For the text-containing cell, return its midpoint in [X, Y] coordinate format. 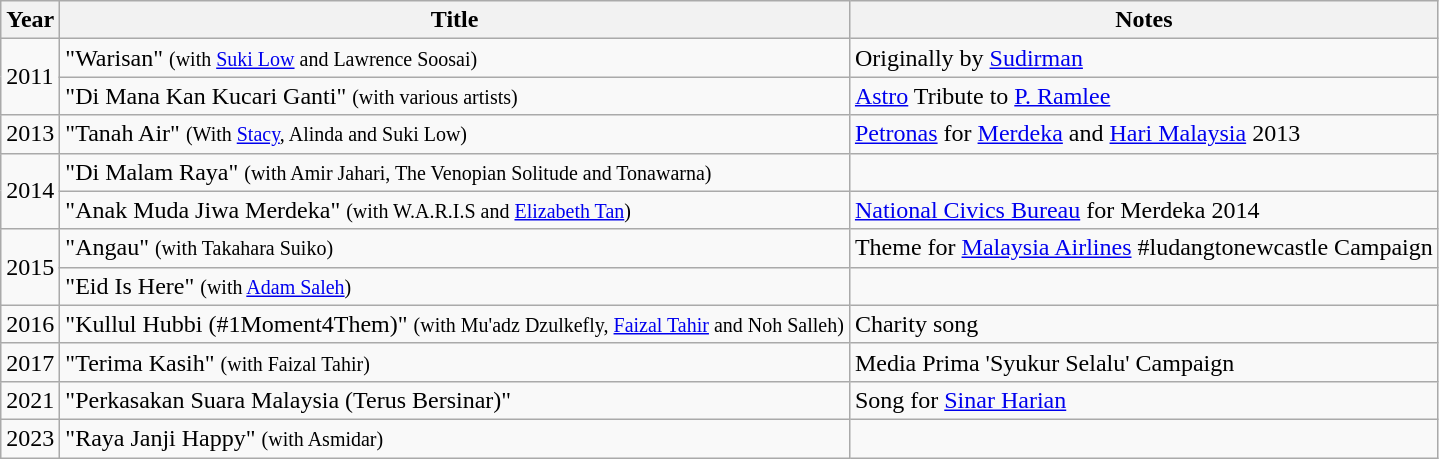
2016 [30, 324]
2014 [30, 191]
Theme for Malaysia Airlines #ludangtonewcastle Campaign [1144, 248]
"Anak Muda Jiwa Merdeka" (with W.A.R.I.S and Elizabeth Tan) [455, 210]
Petronas for Merdeka and Hari Malaysia 2013 [1144, 134]
2015 [30, 267]
2011 [30, 77]
Media Prima 'Syukur Selalu' Campaign [1144, 362]
2013 [30, 134]
Notes [1144, 20]
"Tanah Air" (With Stacy, Alinda and Suki Low) [455, 134]
"Kullul Hubbi (#1Moment4Them)" (with Mu'adz Dzulkefly, Faizal Tahir and Noh Salleh) [455, 324]
Title [455, 20]
Originally by Sudirman [1144, 58]
"Eid Is Here" (with Adam Saleh) [455, 286]
"Raya Janji Happy" (with Asmidar) [455, 438]
"Perkasakan Suara Malaysia (Terus Bersinar)" [455, 400]
"Angau" (with Takahara Suiko) [455, 248]
Charity song [1144, 324]
"Di Malam Raya" (with Amir Jahari, The Venopian Solitude and Tonawarna) [455, 172]
Song for Sinar Harian [1144, 400]
"Terima Kasih" (with Faizal Tahir) [455, 362]
2017 [30, 362]
2021 [30, 400]
2023 [30, 438]
"Di Mana Kan Kucari Ganti" (with various artists) [455, 96]
Astro Tribute to P. Ramlee [1144, 96]
Year [30, 20]
"Warisan" (with Suki Low and Lawrence Soosai) [455, 58]
National Civics Bureau for Merdeka 2014 [1144, 210]
